Scan for the cell matching the given text and deliver its [x, y] coordinate at center. 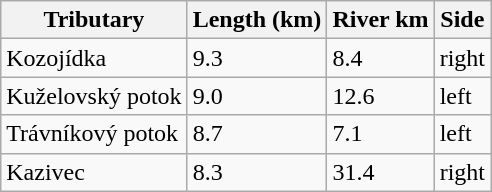
Trávníkový potok [94, 134]
9.0 [257, 96]
8.3 [257, 172]
River km [380, 20]
Tributary [94, 20]
8.4 [380, 58]
Length (km) [257, 20]
31.4 [380, 172]
Kuželovský potok [94, 96]
9.3 [257, 58]
8.7 [257, 134]
12.6 [380, 96]
Kozojídka [94, 58]
Side [462, 20]
7.1 [380, 134]
Kazivec [94, 172]
